Provide the [X, Y] coordinate of the cell's center where the given text is located.  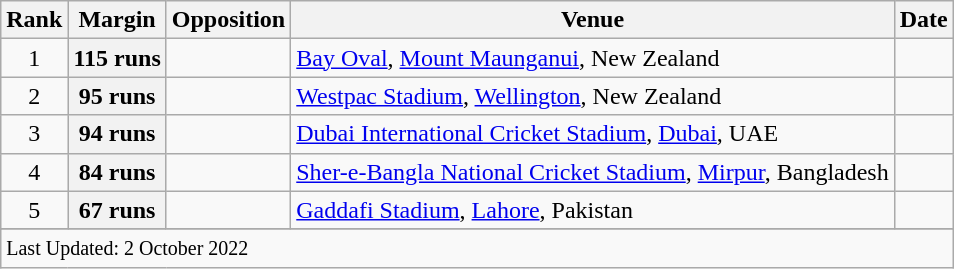
Margin [117, 20]
Last Updated: 2 October 2022 [478, 248]
Opposition [228, 20]
Gaddafi Stadium, Lahore, Pakistan [592, 210]
Rank [34, 20]
Sher-e-Bangla National Cricket Stadium, Mirpur, Bangladesh [592, 172]
Venue [592, 20]
94 runs [117, 134]
1 [34, 58]
67 runs [117, 210]
2 [34, 96]
3 [34, 134]
95 runs [117, 96]
84 runs [117, 172]
Dubai International Cricket Stadium, Dubai, UAE [592, 134]
115 runs [117, 58]
Date [924, 20]
5 [34, 210]
4 [34, 172]
Westpac Stadium, Wellington, New Zealand [592, 96]
Bay Oval, Mount Maunganui, New Zealand [592, 58]
